Detect which cell encompasses the target text, then output its (x, y) center coordinate. 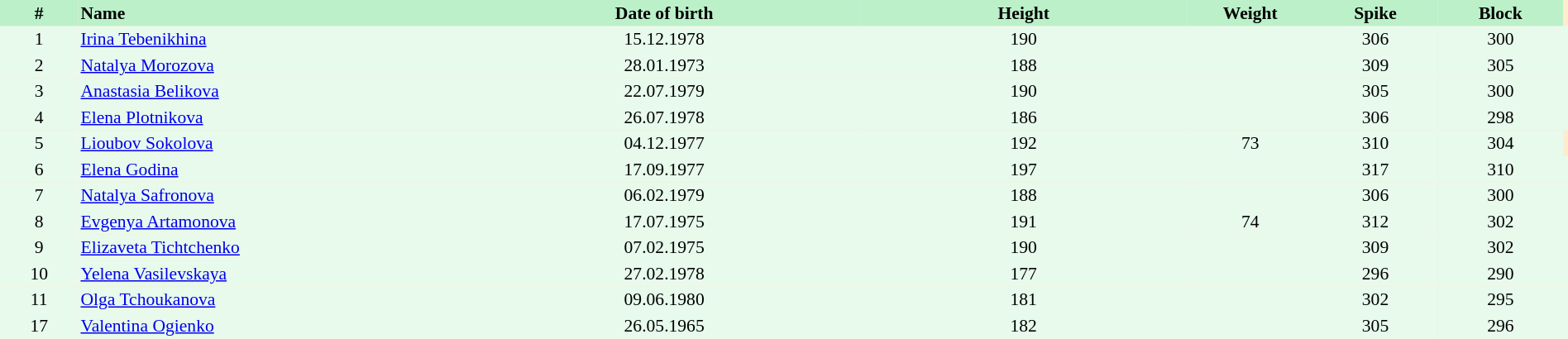
8 (39, 222)
192 (1024, 144)
17.07.1975 (664, 222)
3 (39, 91)
Natalya Morozova (273, 65)
186 (1024, 117)
26.05.1965 (664, 326)
17 (39, 326)
7 (39, 195)
Spike (1374, 13)
181 (1024, 299)
15.12.1978 (664, 40)
197 (1024, 169)
Elena Godina (273, 169)
Weight (1250, 13)
317 (1374, 169)
295 (1500, 299)
290 (1500, 274)
17.09.1977 (664, 169)
Lioubov Sokolova (273, 144)
Anastasia Belikova (273, 91)
Name (273, 13)
182 (1024, 326)
312 (1374, 222)
# (39, 13)
73 (1250, 144)
6 (39, 169)
11 (39, 299)
07.02.1975 (664, 248)
Yelena Vasilevskaya (273, 274)
4 (39, 117)
27.02.1978 (664, 274)
Irina Tebenikhina (273, 40)
Date of birth (664, 13)
Evgenya Artamonova (273, 222)
177 (1024, 274)
Natalya Safronova (273, 195)
Elena Plotnikova (273, 117)
09.06.1980 (664, 299)
298 (1500, 117)
Valentina Ogienko (273, 326)
74 (1250, 222)
Elizaveta Tichtchenko (273, 248)
22.07.1979 (664, 91)
06.02.1979 (664, 195)
Block (1500, 13)
Height (1024, 13)
191 (1024, 222)
26.07.1978 (664, 117)
304 (1500, 144)
1 (39, 40)
10 (39, 274)
5 (39, 144)
2 (39, 65)
28.01.1973 (664, 65)
Olga Tchoukanova (273, 299)
9 (39, 248)
04.12.1977 (664, 144)
